Detect which cell encompasses the target text, then output its (x, y) center coordinate. 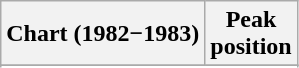
Chart (1982−1983) (103, 34)
Peakposition (251, 34)
